Provide the [x, y] coordinate of the cell's center where the given text is located.  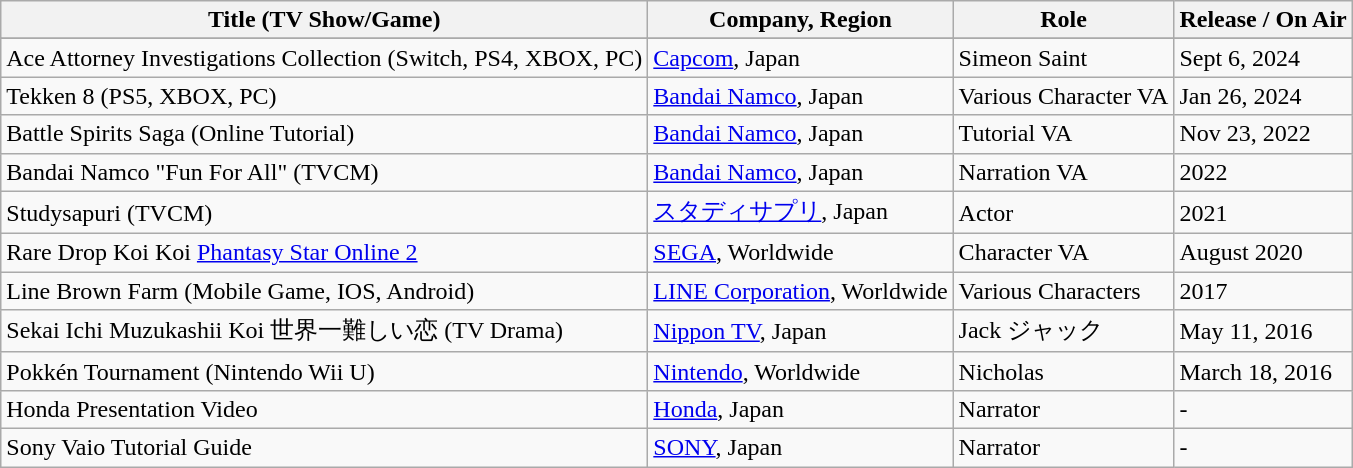
Various Characters [1064, 291]
August 2020 [1263, 253]
Honda, Japan [800, 409]
Nintendo, Worldwide [800, 371]
Battle Spirits Saga (Online Tutorial) [324, 134]
Sept 6, 2024 [1263, 58]
Jack ジャック [1064, 332]
Nicholas [1064, 371]
Bandai Namco "Fun For All" (TVCM) [324, 172]
2021 [1263, 212]
Company, Region [800, 20]
Studysapuri (TVCM) [324, 212]
SEGA, Worldwide [800, 253]
Sekai Ichi Muzukashii Koi 世界一難しい恋 (TV Drama) [324, 332]
May 11, 2016 [1263, 332]
Character VA [1064, 253]
Pokkén Tournament (Nintendo Wii U) [324, 371]
LINE Corporation, Worldwide [800, 291]
Sony Vaio Tutorial Guide [324, 447]
Honda Presentation Video [324, 409]
Line Brown Farm (Mobile Game, IOS, Android) [324, 291]
Tutorial VA [1064, 134]
スタディサプリ, Japan [800, 212]
Various Character VA [1064, 96]
Capcom, Japan [800, 58]
Rare Drop Koi Koi Phantasy Star Online 2 [324, 253]
Tekken 8 (PS5, XBOX, PC) [324, 96]
Role [1064, 20]
2017 [1263, 291]
March 18, 2016 [1263, 371]
Jan 26, 2024 [1263, 96]
SONY, Japan [800, 447]
Narration VA [1064, 172]
Nov 23, 2022 [1263, 134]
Nippon TV, Japan [800, 332]
Actor [1064, 212]
Title (TV Show/Game) [324, 20]
Simeon Saint [1064, 58]
Ace Attorney Investigations Collection (Switch, PS4, XBOX, PC) [324, 58]
2022 [1263, 172]
Release / On Air [1263, 20]
